Pinpoint the cell where the given text exists, returning its (x, y) midpoint coordinate. 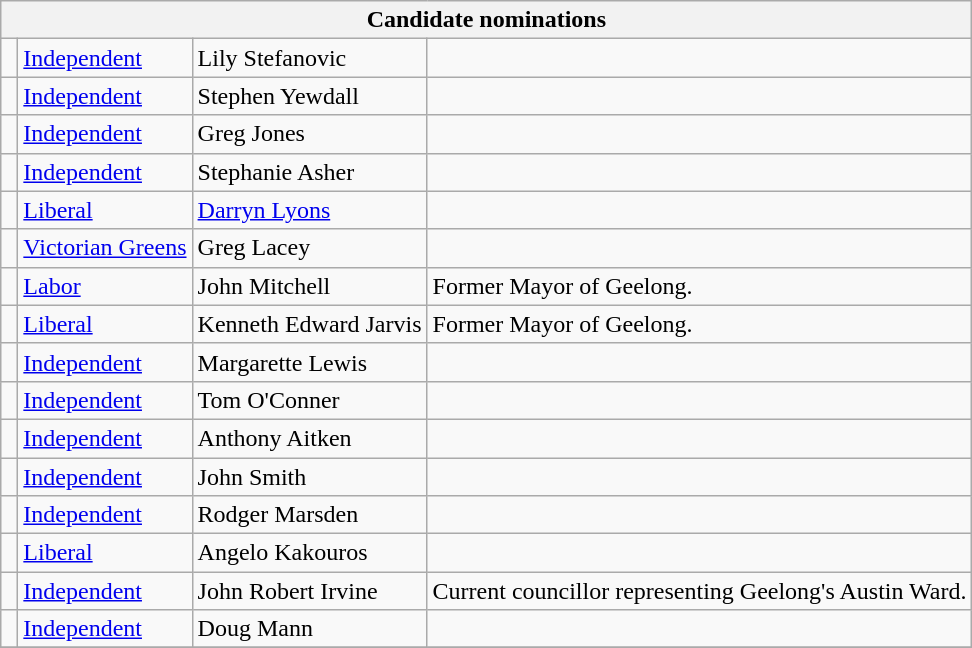
Current councillor representing Geelong's Austin Ward. (700, 591)
Stephen Yewdall (310, 96)
Victorian Greens (105, 248)
Lily Stefanovic (310, 58)
Tom O'Conner (310, 400)
Stephanie Asher (310, 172)
Greg Lacey (310, 248)
Labor (105, 286)
Darryn Lyons (310, 210)
John Robert Irvine (310, 591)
Margarette Lewis (310, 362)
Candidate nominations (486, 20)
John Smith (310, 477)
Doug Mann (310, 629)
Angelo Kakouros (310, 553)
Anthony Aitken (310, 438)
Kenneth Edward Jarvis (310, 324)
John Mitchell (310, 286)
Rodger Marsden (310, 515)
Greg Jones (310, 134)
